Capture the cell that displays the provided text and extract its [X, Y] central coordinate. 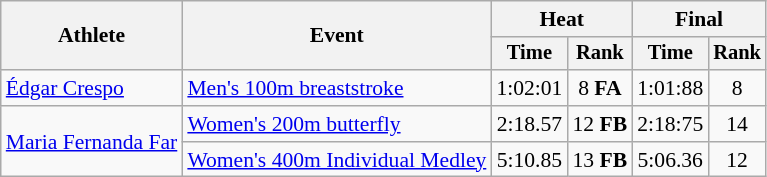
12 FB [600, 124]
8 FA [600, 88]
14 [737, 124]
Event [336, 36]
1:02:01 [529, 88]
2:18.57 [529, 124]
8 [737, 88]
1:01:88 [670, 88]
Athlete [92, 36]
2:18:75 [670, 124]
Édgar Crespo [92, 88]
Maria Fernanda Far [92, 142]
Heat [562, 19]
Final [699, 19]
Men's 100m breaststroke [336, 88]
Women's 200m butterfly [336, 124]
